Search for the cell housing the specified text and yield its (X, Y) center coordinate. 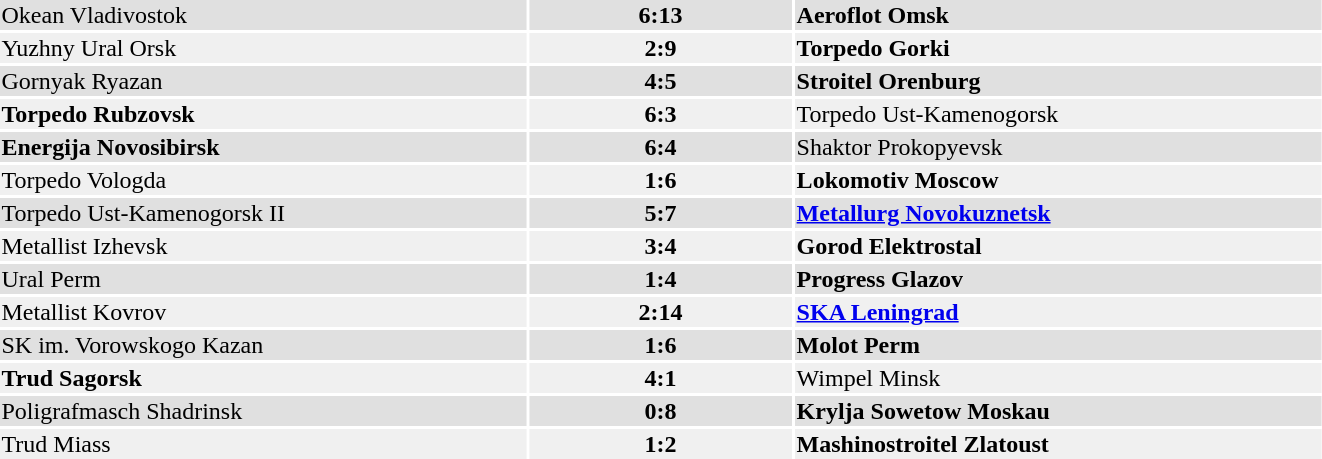
2:14 (660, 312)
Stroitel Orenburg (1058, 81)
Aeroflot Omsk (1058, 15)
SKA Leningrad (1058, 312)
Yuzhny Ural Orsk (263, 48)
Metallurg Novokuznetsk (1058, 213)
5:7 (660, 213)
Gorod Elektrostal (1058, 246)
Trud Miass (263, 444)
Shaktor Prokopyevsk (1058, 147)
Lokomotiv Moscow (1058, 180)
Ural Perm (263, 279)
6:3 (660, 114)
0:8 (660, 411)
Wimpel Minsk (1058, 378)
Progress Glazov (1058, 279)
4:1 (660, 378)
Poligrafmasch Shadrinsk (263, 411)
Torpedo Vologda (263, 180)
Trud Sagorsk (263, 378)
6:4 (660, 147)
4:5 (660, 81)
1:4 (660, 279)
Krylja Sowetow Moskau (1058, 411)
Torpedo Ust-Kamenogorsk II (263, 213)
Gornyak Ryazan (263, 81)
Metallist Izhevsk (263, 246)
1:2 (660, 444)
2:9 (660, 48)
3:4 (660, 246)
Torpedo Rubzovsk (263, 114)
Torpedo Gorki (1058, 48)
SK im. Vorowskogo Kazan (263, 345)
6:13 (660, 15)
Metallist Kovrov (263, 312)
Okean Vladivostok (263, 15)
Torpedo Ust-Kamenogorsk (1058, 114)
Molot Perm (1058, 345)
Mashinostroitel Zlatoust (1058, 444)
Energija Novosibirsk (263, 147)
